Scan for the cell matching the given text and deliver its [X, Y] coordinate at center. 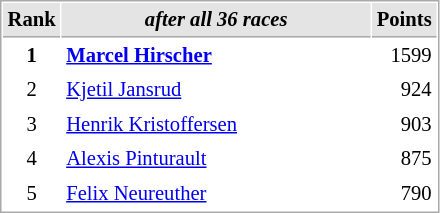
after all 36 races [216, 20]
5 [32, 194]
Points [404, 20]
Rank [32, 20]
875 [404, 158]
790 [404, 194]
Henrik Kristoffersen [216, 124]
3 [32, 124]
2 [32, 90]
1 [32, 56]
1599 [404, 56]
924 [404, 90]
Marcel Hirscher [216, 56]
Felix Neureuther [216, 194]
Kjetil Jansrud [216, 90]
4 [32, 158]
Alexis Pinturault [216, 158]
903 [404, 124]
